For the text-containing cell, return its midpoint in [x, y] coordinate format. 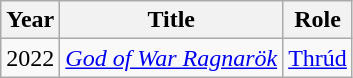
Thrúd [318, 58]
2022 [30, 58]
God of War Ragnarök [172, 58]
Year [30, 20]
Title [172, 20]
Role [318, 20]
